Return [x, y] of the center of cell containing provided text 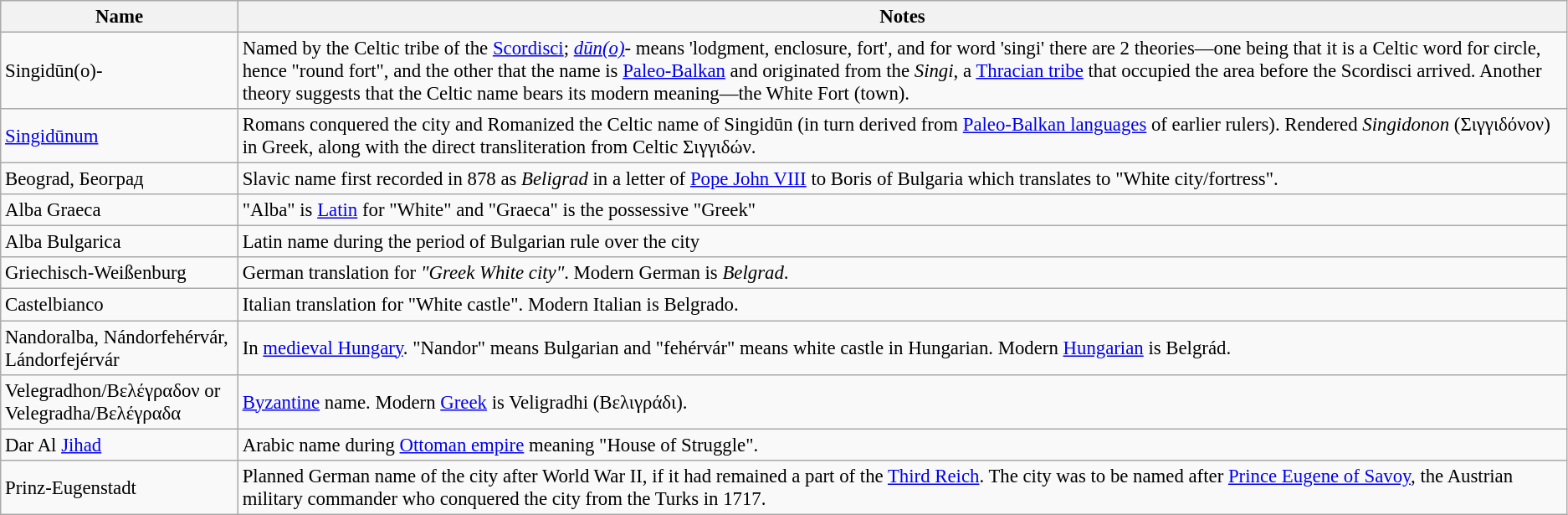
Singidūnum [120, 136]
Italian translation for "White castle". Modern Italian is Belgrado. [902, 305]
In medieval Hungary. "Nandor" means Bulgarian and "fehérvár" means white castle in Hungarian. Modern Hungarian is Belgrád. [902, 348]
German translation for "Greek White city". Modern German is Belgrad. [902, 274]
Dar Al Jihad [120, 445]
Nandoralba, Nándorfehérvár, Lándorfejérvár [120, 348]
Velegradhon/Βελέγραδον or Velegradha/Βελέγραδα [120, 402]
Notes [902, 17]
Byzantine name. Modern Greek is Veligradhi (Βελιγράδι). [902, 402]
Beograd, Београд [120, 179]
Prinz-Eugenstadt [120, 487]
Alba Bulgarica [120, 242]
Arabic name during Ottoman empire meaning "House of Struggle". [902, 445]
"Alba" is Latin for "White" and "Graeca" is the possessive "Greek" [902, 210]
Singidūn(o)- [120, 71]
Latin name during the period of Bulgarian rule over the city [902, 242]
Slavic name first recorded in 878 as Beligrad in a letter of Pope John VIII to Boris of Bulgaria which translates to "White city/fortress". [902, 179]
Alba Graeca [120, 210]
Castelbianco [120, 305]
Name [120, 17]
Griechisch-Weißenburg [120, 274]
